Locate the cell with the specified text and output its (x, y) center coordinate. 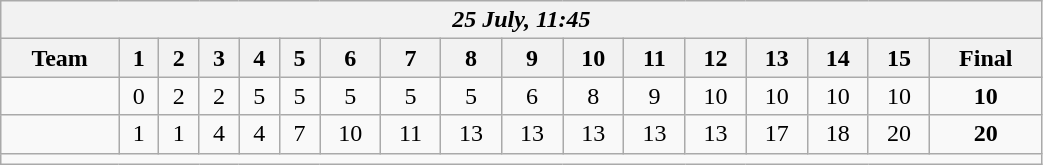
3 (219, 58)
Team (60, 58)
18 (838, 134)
0 (139, 96)
15 (898, 58)
12 (716, 58)
17 (776, 134)
Final (986, 58)
25 July, 11:45 (522, 20)
14 (838, 58)
